Extract the (x, y) coordinate from the center of the cell holding the provided text.  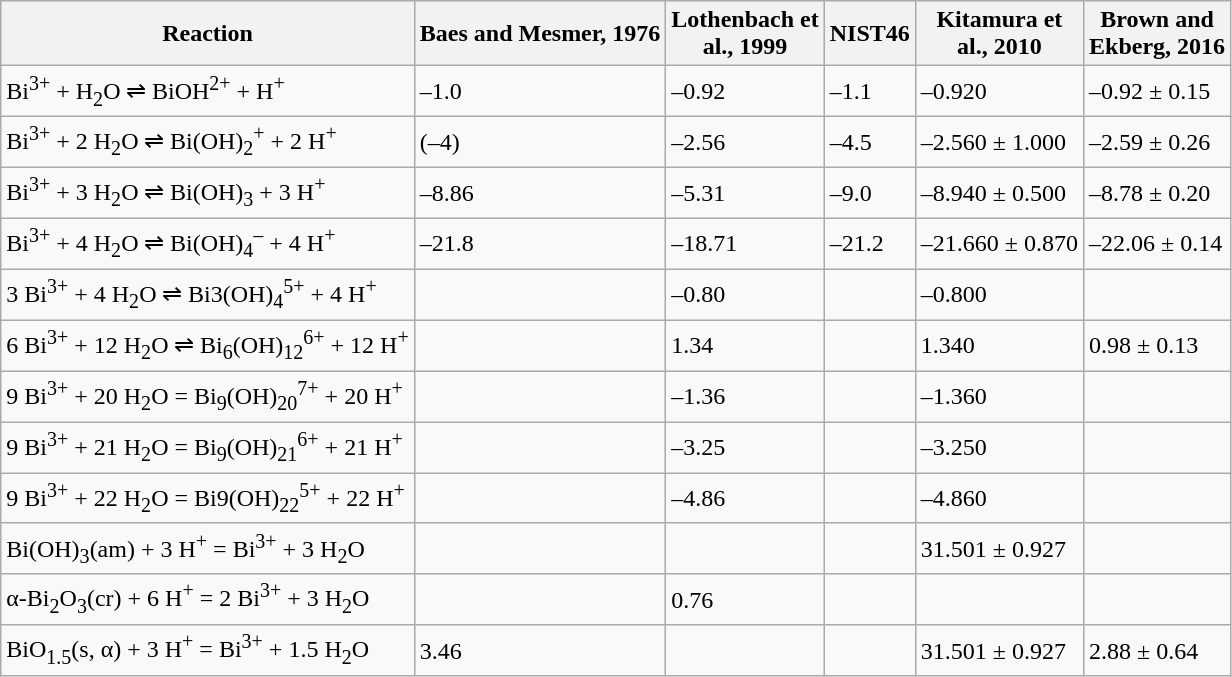
9 Bi3+ + 22 H2O = Bi9(OH)225+ + 22 H+ (208, 498)
Baes and Mesmer, 1976 (540, 34)
–4.86 (745, 498)
1.340 (999, 346)
Bi3+ + 3 H2O ⇌ Bi(OH)3 + 3 H+ (208, 192)
–22.06 ± 0.14 (1158, 244)
–1.360 (999, 396)
Bi(OH)3(am) + 3 H+ = Bi3+ + 3 H2O (208, 548)
3 Bi3+ + 4 H2O ⇌ Bi3(OH)45+ + 4 H+ (208, 294)
–21.660 ± 0.870 (999, 244)
–8.78 ± 0.20 (1158, 192)
–1.0 (540, 92)
6 Bi3+ + 12 H2O ⇌ Bi6(OH)126+ + 12 H+ (208, 346)
–2.59 ± 0.26 (1158, 142)
–5.31 (745, 192)
2.88 ± 0.64 (1158, 650)
–0.92 (745, 92)
–8.940 ± 0.500 (999, 192)
BiO1.5(s, α) + 3 H+ = Bi3+ + 1.5 H2O (208, 650)
–4.5 (870, 142)
Bi3+ + 4 H2O ⇌ Bi(OH)4– + 4 H+ (208, 244)
α-Bi2O3(cr) + 6 H+ = 2 Bi3+ + 3 H2O (208, 600)
–3.25 (745, 448)
–1.1 (870, 92)
9 Bi3+ + 20 H2O = Bi9(OH)207+ + 20 H+ (208, 396)
–3.250 (999, 448)
Kitamura etal., 2010 (999, 34)
Bi3+ + H2O ⇌ BiOH2+ + H+ (208, 92)
–0.92 ± 0.15 (1158, 92)
Lothenbach etal., 1999 (745, 34)
–2.56 (745, 142)
3.46 (540, 650)
0.76 (745, 600)
NIST46 (870, 34)
–4.860 (999, 498)
–0.800 (999, 294)
–9.0 (870, 192)
–21.8 (540, 244)
–0.920 (999, 92)
–21.2 (870, 244)
–2.560 ± 1.000 (999, 142)
–18.71 (745, 244)
–8.86 (540, 192)
Bi3+ + 2 H2O ⇌ Bi(OH)2+ + 2 H+ (208, 142)
Brown andEkberg, 2016 (1158, 34)
9 Bi3+ + 21 H2O = Bi9(OH)216+ + 21 H+ (208, 448)
Reaction (208, 34)
–0.80 (745, 294)
(–4) (540, 142)
0.98 ± 0.13 (1158, 346)
1.34 (745, 346)
–1.36 (745, 396)
